Return [x, y] of the center of cell containing provided text 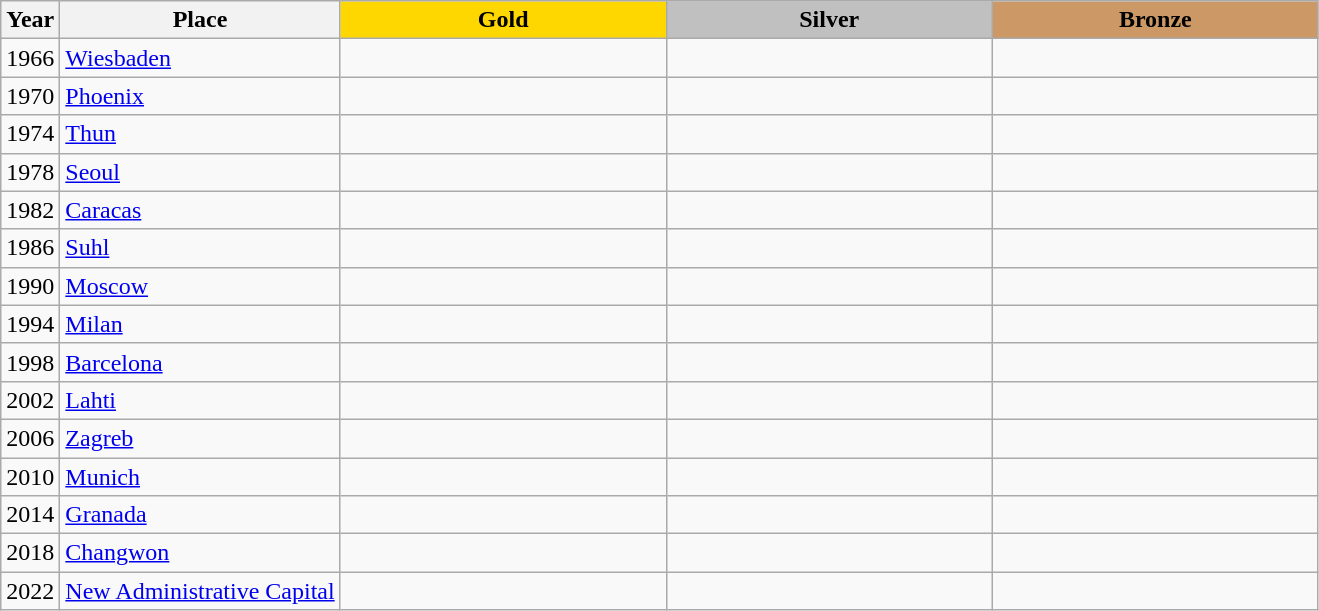
2006 [30, 438]
Suhl [200, 248]
Silver [829, 20]
1970 [30, 96]
Gold [503, 20]
1974 [30, 134]
2010 [30, 477]
Place [200, 20]
Phoenix [200, 96]
Milan [200, 324]
Changwon [200, 553]
Munich [200, 477]
Moscow [200, 286]
Wiesbaden [200, 58]
1966 [30, 58]
2002 [30, 400]
1982 [30, 210]
Caracas [200, 210]
Granada [200, 515]
2018 [30, 553]
1978 [30, 172]
1990 [30, 286]
Lahti [200, 400]
New Administrative Capital [200, 591]
2014 [30, 515]
Thun [200, 134]
2022 [30, 591]
Year [30, 20]
1998 [30, 362]
1994 [30, 324]
Seoul [200, 172]
Zagreb [200, 438]
Barcelona [200, 362]
1986 [30, 248]
Bronze [1155, 20]
